Scan for the cell matching the given text and deliver its [X, Y] coordinate at center. 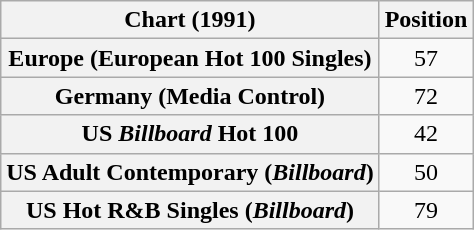
Europe (European Hot 100 Singles) [190, 58]
57 [426, 58]
79 [426, 210]
Chart (1991) [190, 20]
Germany (Media Control) [190, 96]
42 [426, 134]
50 [426, 172]
US Billboard Hot 100 [190, 134]
72 [426, 96]
US Hot R&B Singles (Billboard) [190, 210]
US Adult Contemporary (Billboard) [190, 172]
Position [426, 20]
